Search for the cell housing the specified text and yield its (X, Y) center coordinate. 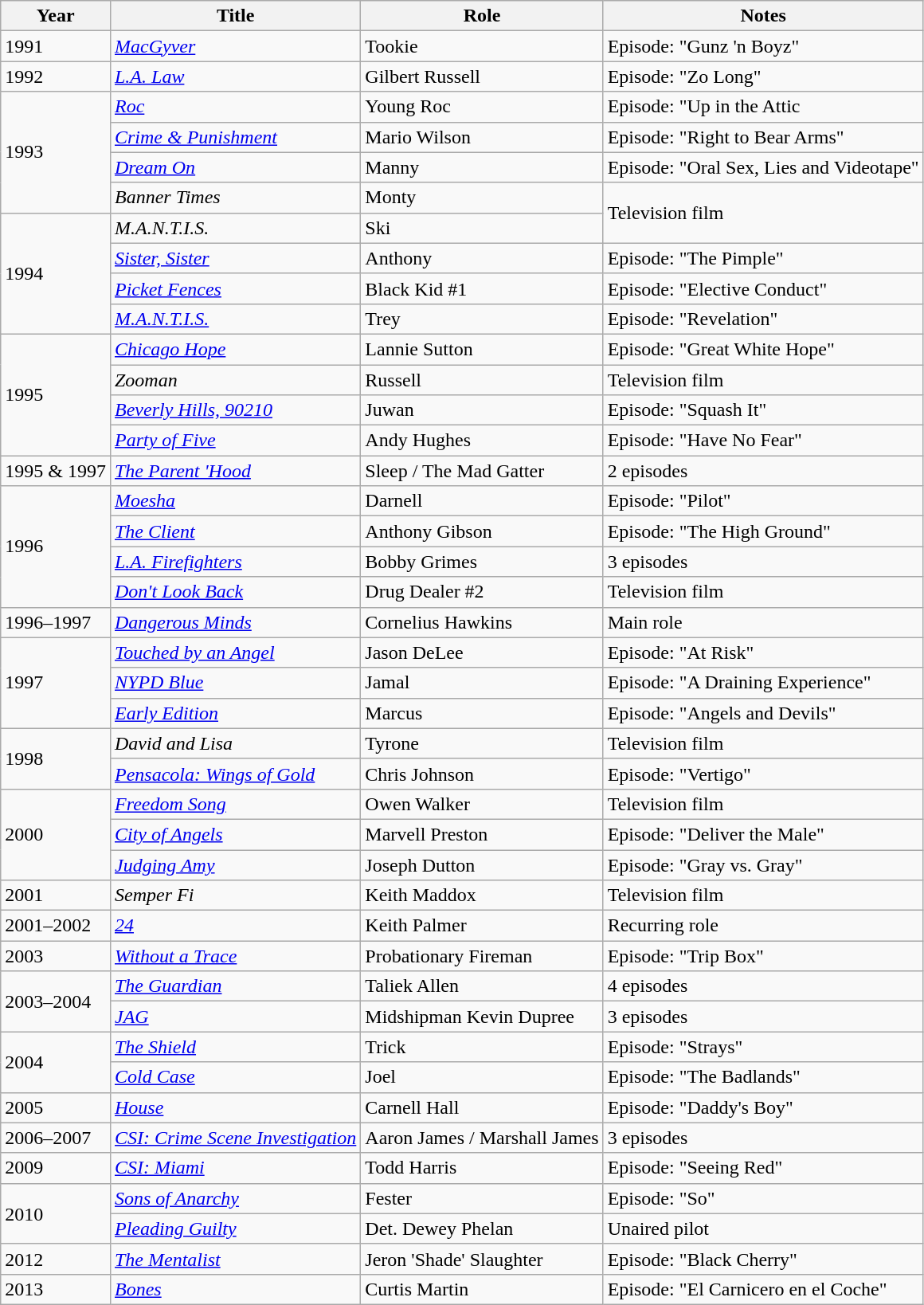
Anthony (482, 258)
The Shield (235, 1047)
Curtis Martin (482, 1289)
Sons of Anarchy (235, 1198)
Cold Case (235, 1077)
Carnell Hall (482, 1107)
1991 (56, 46)
Episode: "The Pimple" (763, 258)
Tookie (482, 46)
House (235, 1107)
2012 (56, 1259)
Episode: "So" (763, 1198)
Year (56, 16)
Fester (482, 1198)
2004 (56, 1062)
Main role (763, 622)
Juwan (482, 410)
1996 (56, 547)
2 episodes (763, 471)
2003 (56, 956)
Joel (482, 1077)
Episode: "Daddy's Boy" (763, 1107)
Joseph Dutton (482, 864)
Pleading Guilty (235, 1229)
Mario Wilson (482, 137)
L.A. Law (235, 76)
Taliek Allen (482, 986)
Episode: "Pilot" (763, 501)
Episode: "Angels and Devils" (763, 713)
Marcus (482, 713)
Drug Dealer #2 (482, 592)
Tyrone (482, 743)
Episode: "Gray vs. Gray" (763, 864)
2013 (56, 1289)
Trick (482, 1047)
Jason DeLee (482, 652)
Crime & Punishment (235, 137)
Aaron James / Marshall James (482, 1138)
1996–1997 (56, 622)
Title (235, 16)
Episode: "Squash It" (763, 410)
Touched by an Angel (235, 652)
Without a Trace (235, 956)
Jeron 'Shade' Slaughter (482, 1259)
Episode: "Vertigo" (763, 774)
David and Lisa (235, 743)
Chris Johnson (482, 774)
2009 (56, 1168)
Episode: "At Risk" (763, 652)
Episode: "A Draining Experience" (763, 683)
Keith Maddox (482, 895)
Marvell Preston (482, 834)
Episode: "The Badlands" (763, 1077)
Todd Harris (482, 1168)
Episode: "Zo Long" (763, 76)
Beverly Hills, 90210 (235, 410)
MacGyver (235, 46)
Det. Dewey Phelan (482, 1229)
2001 (56, 895)
The Mentalist (235, 1259)
Keith Palmer (482, 926)
1995 (56, 394)
Episode: "Have No Fear" (763, 441)
Episode: "Black Cherry" (763, 1259)
CSI: Miami (235, 1168)
Jamal (482, 683)
Bones (235, 1289)
Freedom Song (235, 804)
Owen Walker (482, 804)
1994 (56, 273)
Episode: "El Carnicero en el Coche" (763, 1289)
JAG (235, 1017)
Andy Hughes (482, 441)
Episode: "The High Ground" (763, 531)
2010 (56, 1213)
Episode: "Revelation" (763, 319)
2006–2007 (56, 1138)
Young Roc (482, 107)
Sleep / The Mad Gatter (482, 471)
Roc (235, 107)
1998 (56, 758)
Lannie Sutton (482, 349)
Episode: "Elective Conduct" (763, 288)
Moesha (235, 501)
Unaired pilot (763, 1229)
Episode: "Seeing Red" (763, 1168)
Episode: "Strays" (763, 1047)
Manny (482, 167)
Bobby Grimes (482, 562)
4 episodes (763, 986)
Black Kid #1 (482, 288)
The Parent 'Hood (235, 471)
Midshipman Kevin Dupree (482, 1017)
Trey (482, 319)
Notes (763, 16)
NYPD Blue (235, 683)
2003–2004 (56, 1001)
Russell (482, 380)
24 (235, 926)
Episode: "Gunz 'n Boyz" (763, 46)
Episode: "Great White Hope" (763, 349)
1992 (56, 76)
Judging Amy (235, 864)
2001–2002 (56, 926)
City of Angels (235, 834)
Ski (482, 228)
2005 (56, 1107)
Darnell (482, 501)
Pensacola: Wings of Gold (235, 774)
Cornelius Hawkins (482, 622)
Semper Fi (235, 895)
CSI: Crime Scene Investigation (235, 1138)
The Guardian (235, 986)
Early Edition (235, 713)
Recurring role (763, 926)
Picket Fences (235, 288)
Anthony Gibson (482, 531)
1995 & 1997 (56, 471)
Episode: "Right to Bear Arms" (763, 137)
Don't Look Back (235, 592)
L.A. Firefighters (235, 562)
Episode: "Deliver the Male" (763, 834)
Episode: "Up in the Attic (763, 107)
Gilbert Russell (482, 76)
Dangerous Minds (235, 622)
Probationary Fireman (482, 956)
Role (482, 16)
Sister, Sister (235, 258)
Episode: "Trip Box" (763, 956)
Banner Times (235, 198)
Dream On (235, 167)
Party of Five (235, 441)
2000 (56, 834)
Episode: "Oral Sex, Lies and Videotape" (763, 167)
Zooman (235, 380)
Monty (482, 198)
The Client (235, 531)
1993 (56, 152)
1997 (56, 683)
Chicago Hope (235, 349)
